Provide the (x, y) coordinate of the cell's center where the given text is located.  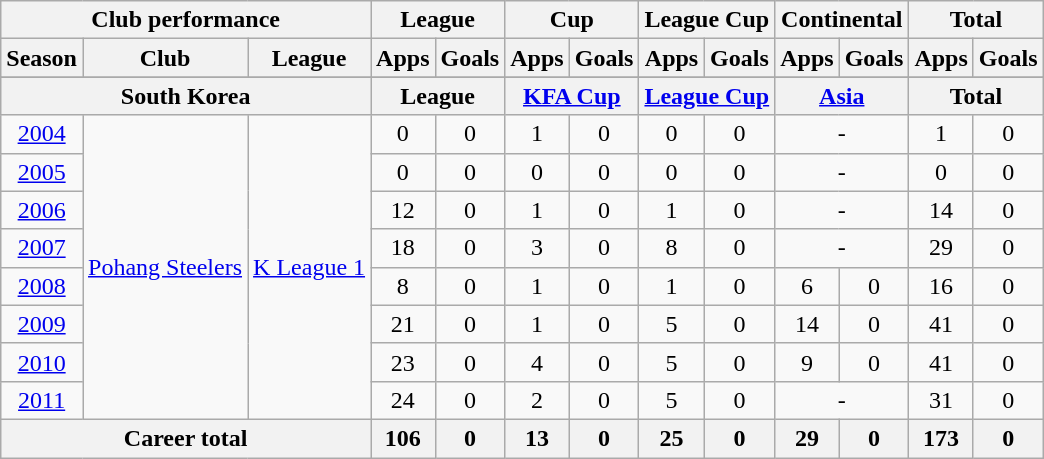
173 (941, 438)
16 (941, 286)
2005 (42, 172)
2007 (42, 248)
6 (807, 286)
2006 (42, 210)
2009 (42, 324)
2008 (42, 286)
106 (403, 438)
13 (537, 438)
Asia (842, 96)
Season (42, 58)
24 (403, 400)
Club (164, 58)
Cup (572, 20)
25 (672, 438)
2011 (42, 400)
2 (537, 400)
Continental (842, 20)
2004 (42, 134)
18 (403, 248)
12 (403, 210)
31 (941, 400)
4 (537, 362)
K League 1 (310, 267)
3 (537, 248)
KFA Cup (572, 96)
23 (403, 362)
Career total (186, 438)
Pohang Steelers (164, 267)
9 (807, 362)
21 (403, 324)
South Korea (186, 96)
2010 (42, 362)
Club performance (186, 20)
